Determine the [x, y] coordinate at the center of the cell enclosing the given text.  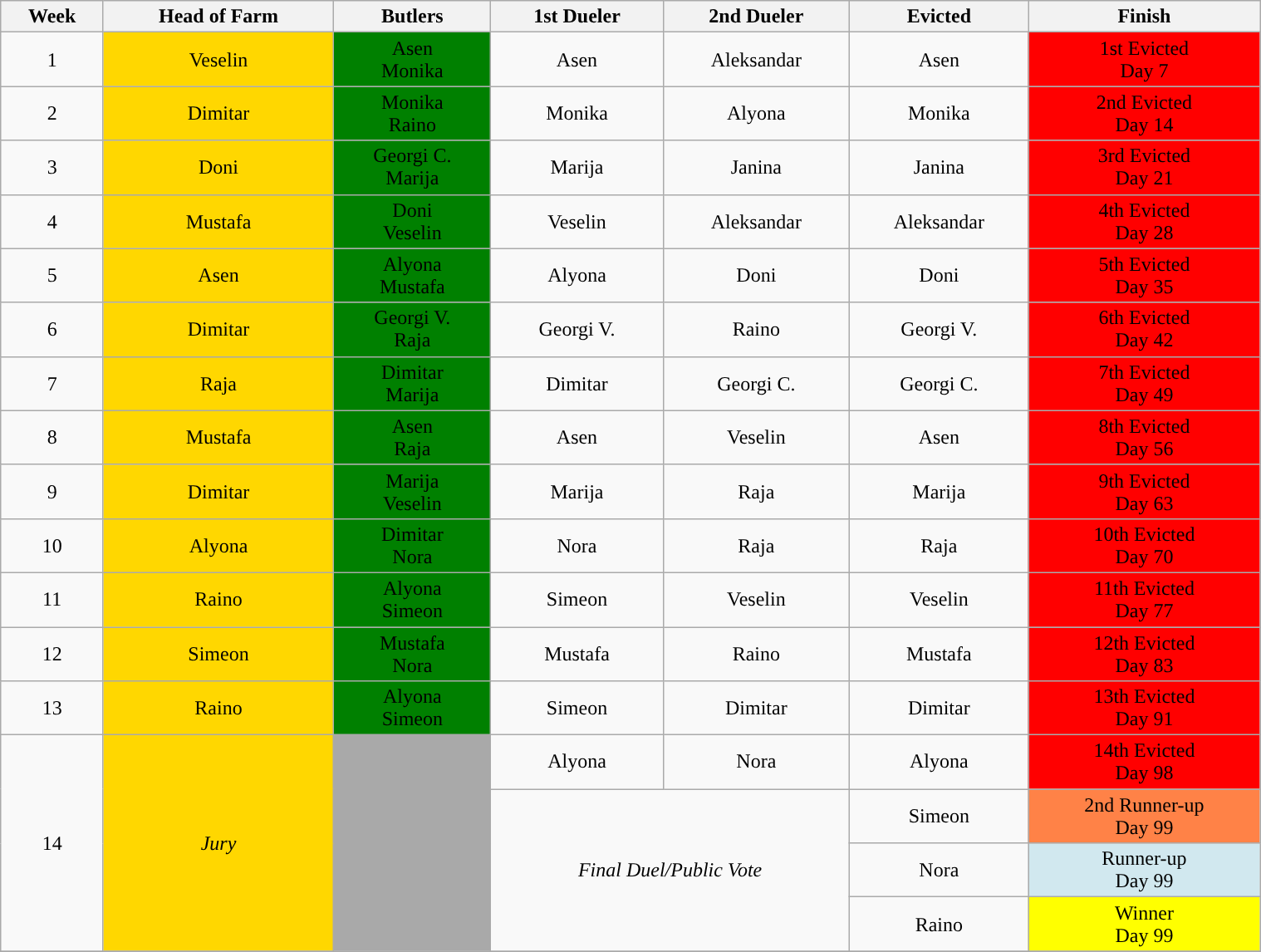
9 [52, 492]
5th EvictedDay 35 [1144, 276]
14th EvictedDay 98 [1144, 763]
12 [52, 653]
Head of Farm [218, 17]
Week [52, 17]
Butlers [412, 17]
2nd Runner-upDay 99 [1144, 816]
2nd EvictedDay 14 [1144, 113]
1 [52, 60]
DimitarMarija [412, 384]
AlyonaMustafa [412, 276]
4 [52, 221]
Jury [218, 843]
6 [52, 329]
AsenMonika [412, 60]
3rd EvictedDay 21 [1144, 168]
13th EvictedDay 91 [1144, 708]
7th EvictedDay 49 [1144, 384]
12th EvictedDay 83 [1144, 653]
MonikaRaino [412, 113]
2 [52, 113]
11 [52, 600]
9th EvictedDay 63 [1144, 492]
WinnerDay 99 [1144, 924]
MarijaVeselin [412, 492]
AsenRaja [412, 437]
1st EvictedDay 7 [1144, 60]
Runner-upDay 99 [1144, 871]
5 [52, 276]
6th EvictedDay 42 [1144, 329]
13 [52, 708]
14 [52, 843]
2nd Dueler [756, 17]
11th EvictedDay 77 [1144, 600]
Evicted [939, 17]
7 [52, 384]
1st Dueler [577, 17]
8 [52, 437]
Finish [1144, 17]
DoniVeselin [412, 221]
4th EvictedDay 28 [1144, 221]
10th EvictedDay 70 [1144, 545]
Georgi C.Marija [412, 168]
MustafaNora [412, 653]
3 [52, 168]
DimitarNora [412, 545]
Final Duel/Public Vote [670, 871]
Georgi V.Raja [412, 329]
8th EvictedDay 56 [1144, 437]
10 [52, 545]
